Scan for the cell matching the given text and deliver its [X, Y] coordinate at center. 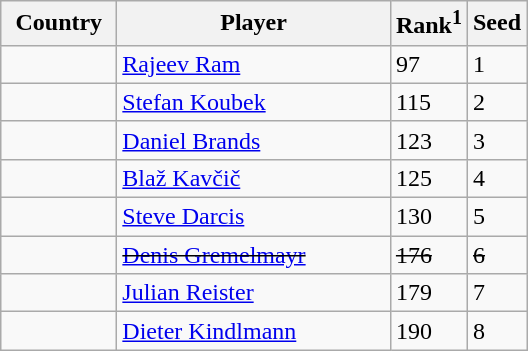
Daniel Brands [254, 140]
Player [254, 24]
6 [496, 255]
Denis Gremelmayr [254, 255]
4 [496, 178]
Stefan Koubek [254, 102]
123 [428, 140]
3 [496, 140]
179 [428, 293]
5 [496, 217]
176 [428, 255]
125 [428, 178]
Dieter Kindlmann [254, 331]
130 [428, 217]
Seed [496, 24]
2 [496, 102]
1 [496, 64]
97 [428, 64]
Rajeev Ram [254, 64]
115 [428, 102]
Blaž Kavčič [254, 178]
Country [59, 24]
7 [496, 293]
Steve Darcis [254, 217]
8 [496, 331]
Julian Reister [254, 293]
190 [428, 331]
Rank1 [428, 24]
